Find where the given text appears and provide that cell's center as [X, Y] coordinate. 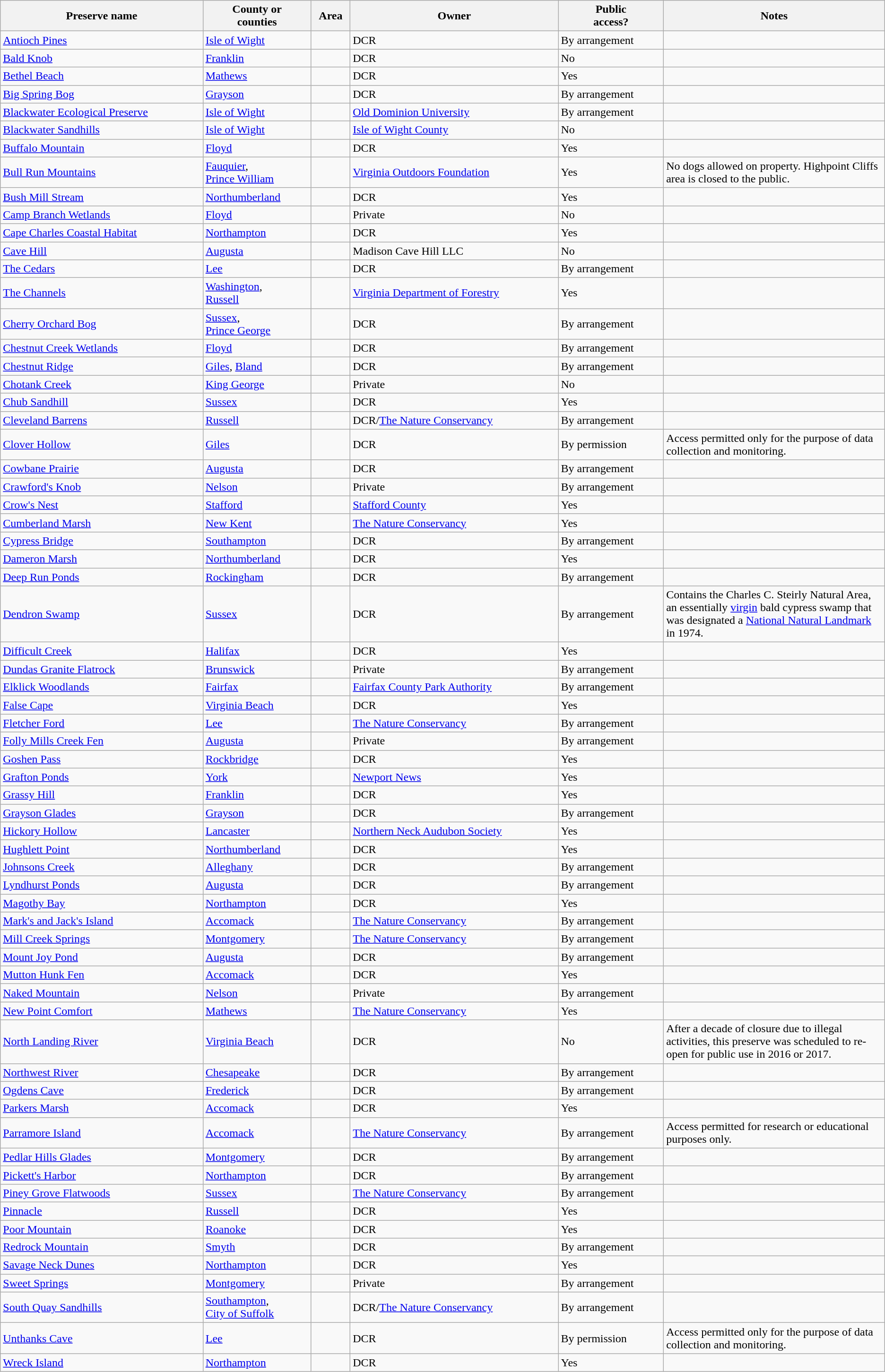
Blackwater Ecological Preserve [102, 112]
Pedlar Hills Glades [102, 1157]
Cowbane Prairie [102, 469]
Savage Neck Dunes [102, 1265]
Area [331, 16]
Chestnut Creek Wetlands [102, 348]
Bald Knob [102, 58]
Goshen Pass [102, 759]
Frederick [257, 1090]
Isle of Wight County [454, 130]
Alleghany [257, 867]
Clover Hollow [102, 444]
Rockingham [257, 577]
Naked Mountain [102, 993]
Difficult Creek [102, 651]
Piney Grove Flatwoods [102, 1193]
South Quay Sandhills [102, 1307]
Access permitted for research or educational purposes only. [774, 1132]
Antioch Pines [102, 40]
Fairfax County Park Authority [454, 687]
Notes [774, 16]
Johnsons Creek [102, 867]
Lyndhurst Ponds [102, 885]
No dogs allowed on property. Highpoint Cliffs area is closed to the public. [774, 172]
Cumberland Marsh [102, 523]
Dameron Marsh [102, 559]
Rockbridge [257, 759]
Hickory Hollow [102, 831]
Dendron Swamp [102, 614]
Lancaster [257, 831]
Publicaccess? [611, 16]
Pickett's Harbor [102, 1175]
Magothy Bay [102, 903]
Virginia Outdoors Foundation [454, 172]
Giles, Bland [257, 366]
Cleveland Barrens [102, 420]
The Channels [102, 293]
Sweet Springs [102, 1283]
Stafford [257, 505]
Mutton Hunk Fen [102, 975]
County orcounties [257, 16]
Blackwater Sandhills [102, 130]
Madison Cave Hill LLC [454, 251]
Mark's and Jack's Island [102, 921]
Northern Neck Audubon Society [454, 831]
Crawford's Knob [102, 487]
Bull Run Mountains [102, 172]
Southampton [257, 541]
Camp Branch Wetlands [102, 215]
Virginia Department of Forestry [454, 293]
Grayson Glades [102, 813]
Old Dominion University [454, 112]
Roanoke [257, 1229]
Big Spring Bog [102, 94]
Crow's Nest [102, 505]
New Kent [257, 523]
Preserve name [102, 16]
Hughlett Point [102, 849]
Redrock Mountain [102, 1247]
Chesapeake [257, 1072]
Ogdens Cave [102, 1090]
Dundas Granite Flatrock [102, 669]
Elklick Woodlands [102, 687]
Contains the Charles C. Steirly Natural Area, an essentially virgin bald cypress swamp that was designated a National Natural Landmark in 1974. [774, 614]
Grassy Hill [102, 795]
Brunswick [257, 669]
King George [257, 384]
Fairfax [257, 687]
Deep Run Ponds [102, 577]
Folly Mills Creek Fen [102, 741]
Washington,Russell [257, 293]
Sussex,Prince George [257, 324]
False Cape [102, 705]
Cherry Orchard Bog [102, 324]
Pinnacle [102, 1211]
Chestnut Ridge [102, 366]
Parkers Marsh [102, 1108]
Giles [257, 444]
Unthanks Cave [102, 1338]
Poor Mountain [102, 1229]
Southampton,City of Suffolk [257, 1307]
After a decade of closure due to illegal activities, this preserve was scheduled to re-open for public use in 2016 or 2017. [774, 1042]
Chub Sandhill [102, 402]
Chotank Creek [102, 384]
Mount Joy Pond [102, 957]
Bush Mill Stream [102, 197]
Buffalo Mountain [102, 148]
York [257, 777]
The Cedars [102, 269]
Fletcher Ford [102, 723]
Stafford County [454, 505]
North Landing River [102, 1042]
Halifax [257, 651]
Parramore Island [102, 1132]
Fauquier,Prince William [257, 172]
Bethel Beach [102, 76]
New Point Comfort [102, 1011]
Newport News [454, 777]
Cypress Bridge [102, 541]
Owner [454, 16]
Cave Hill [102, 251]
Northwest River [102, 1072]
Wreck Island [102, 1363]
Mill Creek Springs [102, 939]
Grafton Ponds [102, 777]
Cape Charles Coastal Habitat [102, 233]
Smyth [257, 1247]
